For the text-containing cell, return its midpoint in (X, Y) coordinate format. 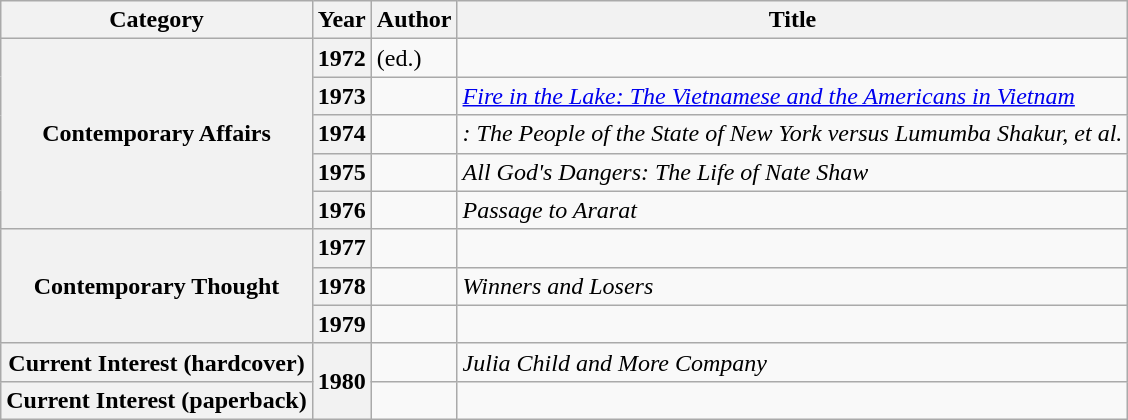
1972 (342, 58)
Author (414, 20)
(ed.) (414, 58)
Winners and Losers (792, 286)
: The People of the State of New York versus Lumumba Shakur, et al. (792, 134)
1974 (342, 134)
Julia Child and More Company (792, 362)
1976 (342, 210)
Year (342, 20)
1977 (342, 248)
Passage to Ararat (792, 210)
1975 (342, 172)
1978 (342, 286)
All God's Dangers: The Life of Nate Shaw (792, 172)
Current Interest (hardcover) (156, 362)
Contemporary Thought (156, 286)
Contemporary Affairs (156, 134)
Current Interest (paperback) (156, 400)
1980 (342, 381)
1973 (342, 96)
1979 (342, 324)
Fire in the Lake: The Vietnamese and the Americans in Vietnam (792, 96)
Category (156, 20)
Title (792, 20)
